Detect which cell encompasses the target text, then output its [X, Y] center coordinate. 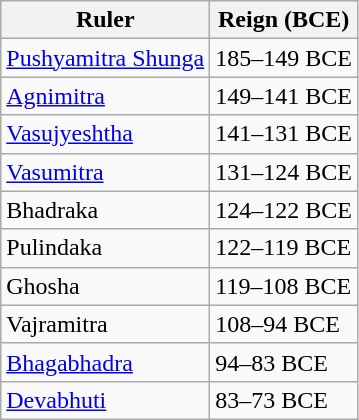
Bhadraka [106, 210]
185–149 BCE [284, 58]
108–94 BCE [284, 324]
Devabhuti [106, 400]
Bhagabhadra [106, 362]
141–131 BCE [284, 134]
94–83 BCE [284, 362]
Pushyamitra Shunga [106, 58]
149–141 BCE [284, 96]
Vajramitra [106, 324]
122–119 BCE [284, 248]
Ruler [106, 20]
Vasujyeshtha [106, 134]
124–122 BCE [284, 210]
83–73 BCE [284, 400]
Agnimitra [106, 96]
119–108 BCE [284, 286]
131–124 BCE [284, 172]
Reign (BCE) [284, 20]
Vasumitra [106, 172]
Ghosha [106, 286]
Pulindaka [106, 248]
